For the text-containing cell, return its midpoint in [X, Y] coordinate format. 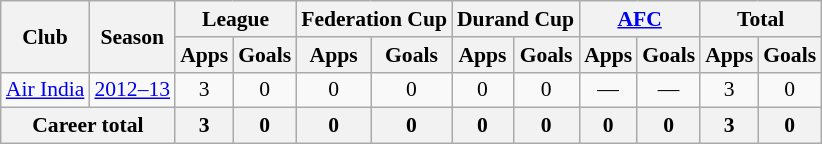
2012–13 [132, 90]
Total [760, 19]
Season [132, 36]
Durand Cup [516, 19]
AFC [640, 19]
Federation Cup [374, 19]
League [236, 19]
Career total [88, 126]
Air India [46, 90]
Club [46, 36]
